For the text-containing cell, return its midpoint in (x, y) coordinate format. 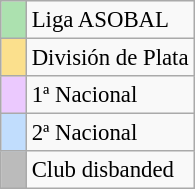
2ª Nacional (110, 133)
Liga ASOBAL (110, 20)
1ª Nacional (110, 95)
Club disbanded (110, 170)
División de Plata (110, 58)
